Locate the cell with the specified text and output its (X, Y) center coordinate. 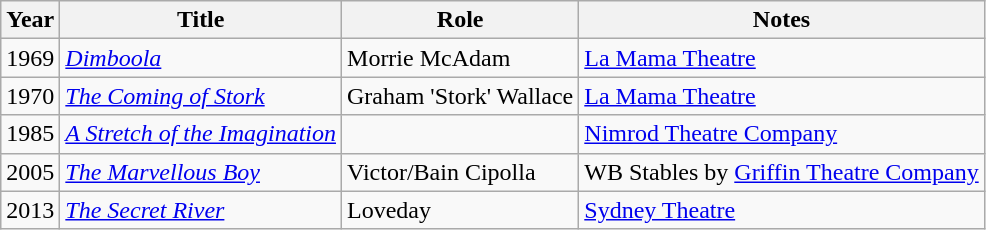
The Secret River (201, 210)
2005 (30, 172)
The Marvellous Boy (201, 172)
Notes (782, 20)
Sydney Theatre (782, 210)
1969 (30, 58)
Nimrod Theatre Company (782, 134)
Graham 'Stork' Wallace (460, 96)
A Stretch of the Imagination (201, 134)
The Coming of Stork (201, 96)
Title (201, 20)
Victor/Bain Cipolla (460, 172)
1985 (30, 134)
Year (30, 20)
Dimboola (201, 58)
Loveday (460, 210)
Morrie McAdam (460, 58)
2013 (30, 210)
1970 (30, 96)
Role (460, 20)
WB Stables by Griffin Theatre Company (782, 172)
